Capture the cell that displays the provided text and extract its [X, Y] central coordinate. 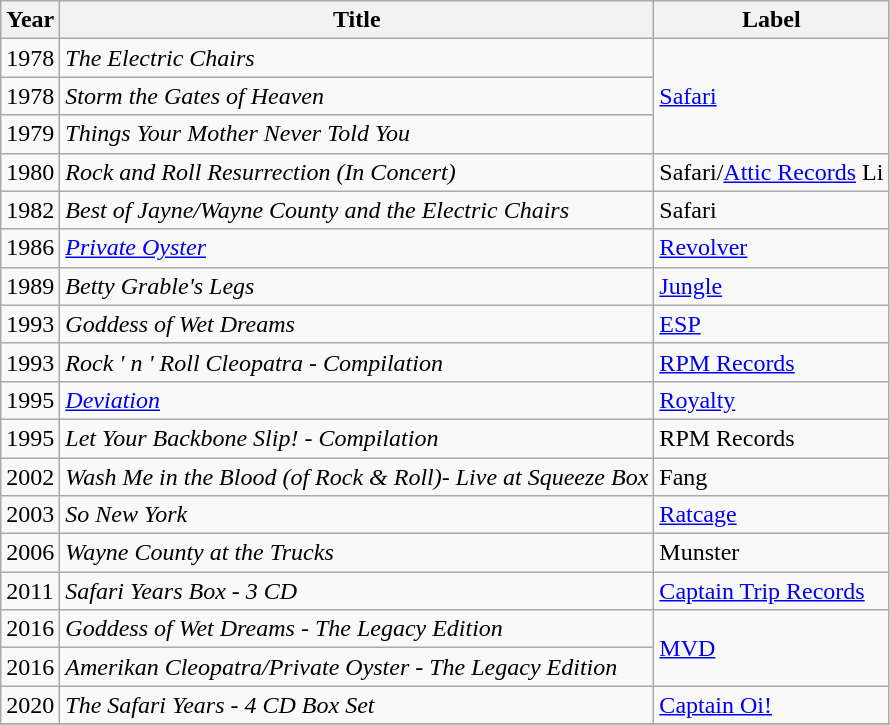
Label [772, 20]
1982 [30, 210]
Wash Me in the Blood (of Rock & Roll)- Live at Squeeze Box [357, 477]
Best of Jayne/Wayne County and the Electric Chairs [357, 210]
Jungle [772, 286]
Safari Years Box - 3 CD [357, 591]
1979 [30, 134]
Fang [772, 477]
So New York [357, 515]
Munster [772, 553]
Safari/Attic Records Li [772, 172]
2003 [30, 515]
The Electric Chairs [357, 58]
2011 [30, 591]
The Safari Years - 4 CD Box Set [357, 705]
Goddess of Wet Dreams - The Legacy Edition [357, 629]
Title [357, 20]
Captain Trip Records [772, 591]
1980 [30, 172]
Things Your Mother Never Told You [357, 134]
Deviation [357, 400]
Rock ' n ' Roll Cleopatra - Compilation [357, 362]
Amerikan Cleopatra/Private Oyster - The Legacy Edition [357, 667]
ESP [772, 324]
2002 [30, 477]
Revolver [772, 248]
1989 [30, 286]
Storm the Gates of Heaven [357, 96]
Goddess of Wet Dreams [357, 324]
Royalty [772, 400]
1986 [30, 248]
Betty Grable's Legs [357, 286]
Captain Oi! [772, 705]
Ratcage [772, 515]
MVD [772, 648]
2020 [30, 705]
Private Oyster [357, 248]
Rock and Roll Resurrection (In Concert) [357, 172]
2006 [30, 553]
Wayne County at the Trucks [357, 553]
Let Your Backbone Slip! - Compilation [357, 438]
Year [30, 20]
